Scan for the cell matching the given text and deliver its (x, y) coordinate at center. 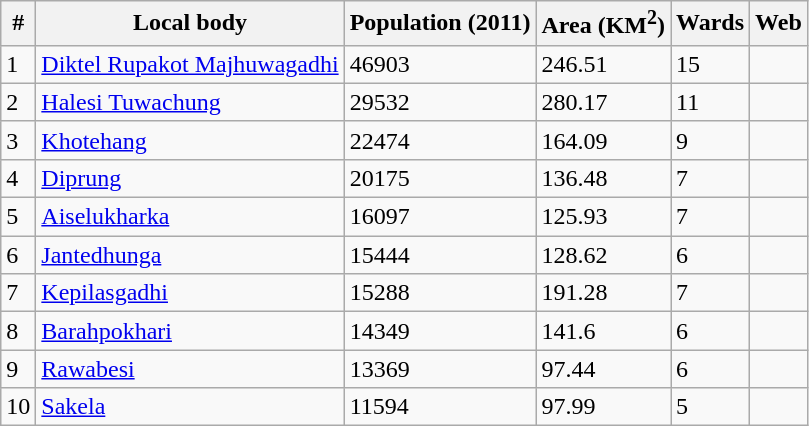
128.62 (604, 255)
Rawabesi (190, 369)
16097 (440, 217)
97.99 (604, 407)
191.28 (604, 293)
Web (779, 24)
Sakela (190, 407)
# (18, 24)
13369 (440, 369)
15 (710, 64)
136.48 (604, 178)
141.6 (604, 331)
4 (18, 178)
Population (2011) (440, 24)
Aiselukharka (190, 217)
Khotehang (190, 140)
280.17 (604, 102)
Diprung (190, 178)
8 (18, 331)
Wards (710, 24)
97.44 (604, 369)
Local body (190, 24)
11 (710, 102)
125.93 (604, 217)
Kepilasgadhi (190, 293)
29532 (440, 102)
15444 (440, 255)
20175 (440, 178)
2 (18, 102)
164.09 (604, 140)
22474 (440, 140)
246.51 (604, 64)
Area (KM2) (604, 24)
1 (18, 64)
46903 (440, 64)
10 (18, 407)
15288 (440, 293)
Halesi Tuwachung (190, 102)
Barahpokhari (190, 331)
14349 (440, 331)
Jantedhunga (190, 255)
3 (18, 140)
Diktel Rupakot Majhuwagadhi (190, 64)
11594 (440, 407)
